Find where the given text appears and provide that cell's center as (x, y) coordinate. 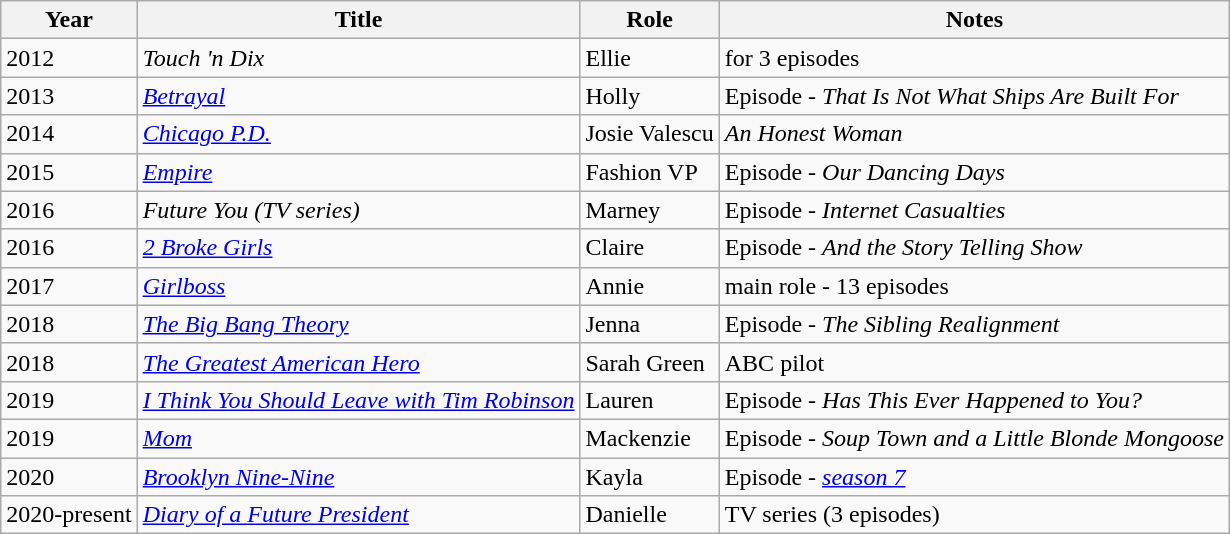
Kayla (650, 477)
ABC pilot (974, 362)
Chicago P.D. (358, 134)
Girlboss (358, 286)
Josie Valescu (650, 134)
main role - 13 episodes (974, 286)
2013 (69, 96)
2014 (69, 134)
Empire (358, 172)
Future You (TV series) (358, 210)
Diary of a Future President (358, 515)
Holly (650, 96)
Marney (650, 210)
2 Broke Girls (358, 248)
2015 (69, 172)
Mom (358, 438)
2020 (69, 477)
for 3 episodes (974, 58)
2017 (69, 286)
Notes (974, 20)
I Think You Should Leave with Tim Robinson (358, 400)
Fashion VP (650, 172)
Claire (650, 248)
Touch 'n Dix (358, 58)
Role (650, 20)
Episode - season 7 (974, 477)
Episode - And the Story Telling Show (974, 248)
Jenna (650, 324)
2020-present (69, 515)
Episode - Internet Casualties (974, 210)
Annie (650, 286)
Betrayal (358, 96)
Title (358, 20)
Lauren (650, 400)
Episode - The Sibling Realignment (974, 324)
The Greatest American Hero (358, 362)
Sarah Green (650, 362)
Brooklyn Nine-Nine (358, 477)
Episode - Has This Ever Happened to You? (974, 400)
TV series (3 episodes) (974, 515)
An Honest Woman (974, 134)
Ellie (650, 58)
Year (69, 20)
Episode - Our Dancing Days (974, 172)
Danielle (650, 515)
Mackenzie (650, 438)
2012 (69, 58)
Episode - Soup Town and a Little Blonde Mongoose (974, 438)
Episode - That Is Not What Ships Are Built For (974, 96)
The Big Bang Theory (358, 324)
